Identify which cell holds the provided text, then report its [X, Y] central coordinate. 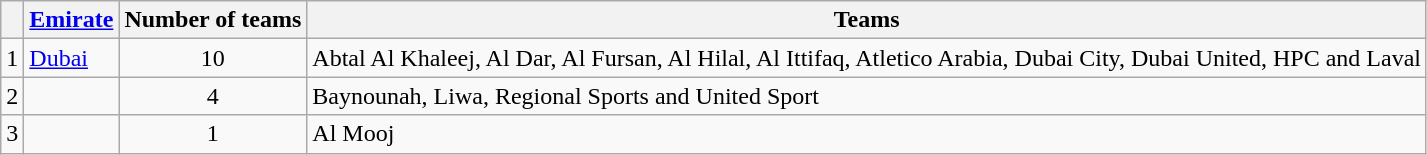
Teams [867, 20]
4 [213, 96]
Al Mooj [867, 134]
Dubai [72, 58]
3 [12, 134]
10 [213, 58]
Number of teams [213, 20]
Emirate [72, 20]
Abtal Al Khaleej, Al Dar, Al Fursan, Al Hilal, Al Ittifaq, Atletico Arabia, Dubai City, Dubai United, HPC and Laval [867, 58]
2 [12, 96]
Baynounah, Liwa, Regional Sports and United Sport [867, 96]
